Determine the (X, Y) coordinate at the center of the cell enclosing the given text.  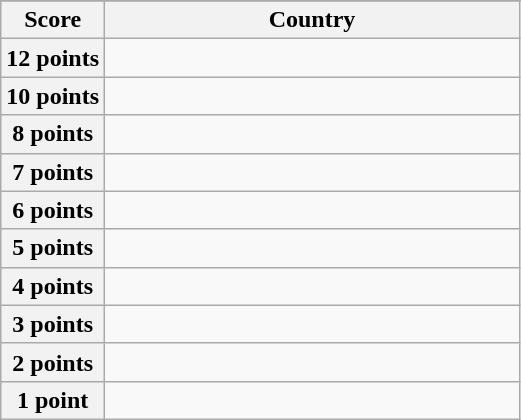
7 points (53, 172)
2 points (53, 362)
10 points (53, 96)
12 points (53, 58)
Score (53, 20)
1 point (53, 400)
Country (312, 20)
4 points (53, 286)
3 points (53, 324)
8 points (53, 134)
5 points (53, 248)
6 points (53, 210)
